From the cell containing the given text, extract its center point as (X, Y) coordinate. 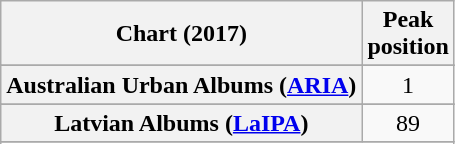
Australian Urban Albums (ARIA) (182, 85)
1 (408, 85)
Peak position (408, 34)
Chart (2017) (182, 34)
Latvian Albums (LaIPA) (182, 123)
89 (408, 123)
